Extract the [X, Y] coordinate from the center of the cell holding the provided text.  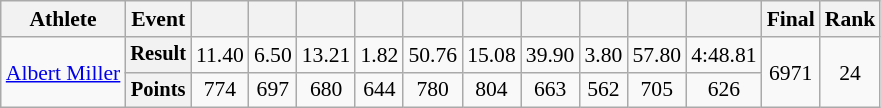
626 [724, 90]
644 [379, 90]
Rank [850, 19]
Final [791, 19]
680 [326, 90]
697 [273, 90]
804 [492, 90]
3.80 [603, 55]
15.08 [492, 55]
4:48.81 [724, 55]
Result [158, 55]
50.76 [432, 55]
663 [550, 90]
Athlete [64, 19]
Points [158, 90]
24 [850, 72]
13.21 [326, 55]
Event [158, 19]
705 [656, 90]
Albert Miller [64, 72]
39.90 [550, 55]
11.40 [220, 55]
1.82 [379, 55]
6.50 [273, 55]
57.80 [656, 55]
6971 [791, 72]
774 [220, 90]
562 [603, 90]
780 [432, 90]
